Extract the (X, Y) coordinate from the center of the cell holding the provided text.  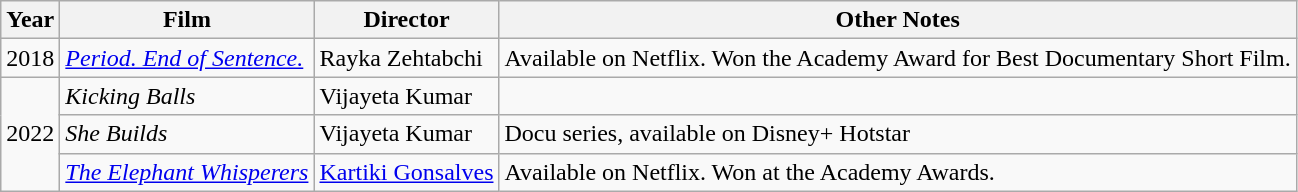
2018 (30, 58)
Kicking Balls (187, 96)
Film (187, 20)
Rayka Zehtabchi (406, 58)
Available on Netflix. Won at the Academy Awards. (898, 172)
Other Notes (898, 20)
Docu series, available on Disney+ Hotstar (898, 134)
Period. End of Sentence. (187, 58)
Year (30, 20)
She Builds (187, 134)
Kartiki Gonsalves (406, 172)
2022 (30, 134)
Available on Netflix. Won the Academy Award for Best Documentary Short Film. (898, 58)
Director (406, 20)
The Elephant Whisperers (187, 172)
